Locate the cell with the specified text and output its [X, Y] center coordinate. 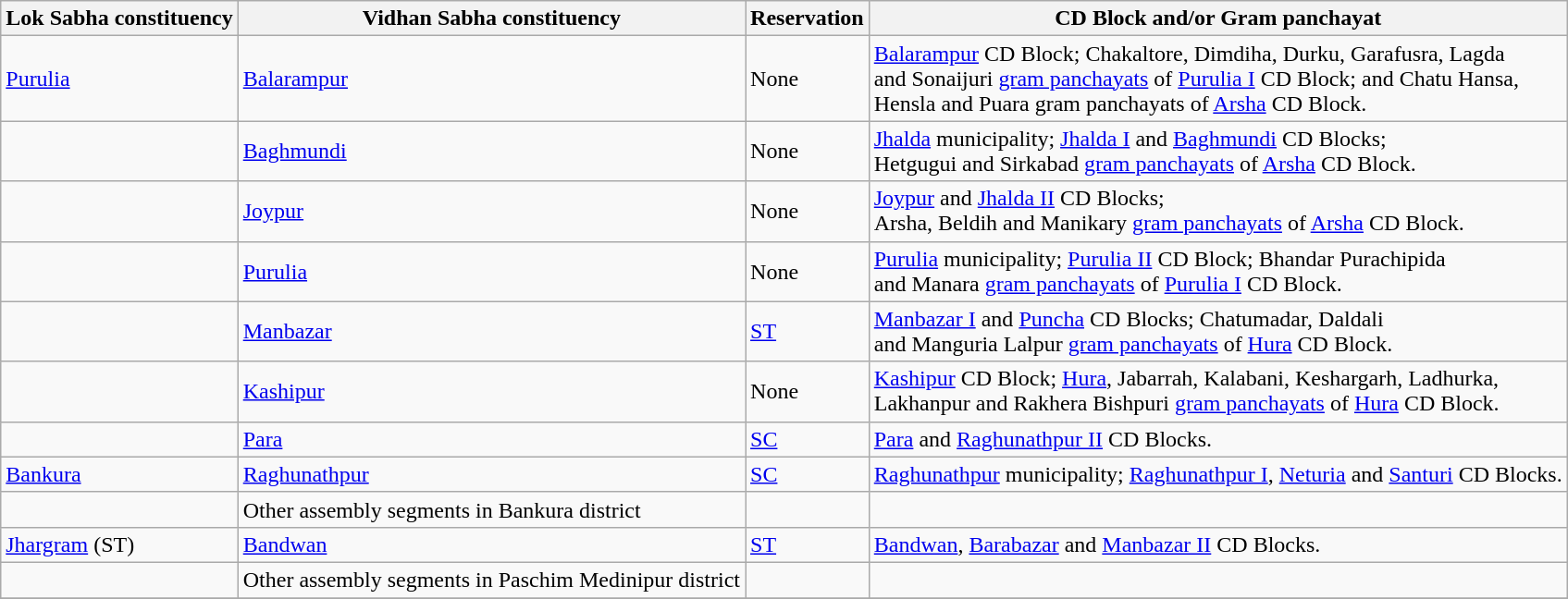
Raghunathpur municipality; Raghunathpur I, Neturia and Santuri CD Blocks. [1217, 474]
Bandwan, Barabazar and Manbazar II CD Blocks. [1217, 544]
Balarampur [491, 79]
Kashipur [491, 392]
Para and Raghunathpur II CD Blocks. [1217, 439]
Raghunathpur [491, 474]
Bankura [119, 474]
Kashipur CD Block; Hura, Jabarrah, Kalabani, Keshargarh, Ladhurka, Lakhanpur and Rakhera Bishpuri gram panchayats of Hura CD Block. [1217, 392]
CD Block and/or Gram panchayat [1217, 18]
Jhargram (ST) [119, 544]
Manbazar I and Puncha CD Blocks; Chatumadar, Daldali and Manguria Lalpur gram panchayats of Hura CD Block. [1217, 331]
Other assembly segments in Paschim Medinipur district [491, 580]
Bandwan [491, 544]
Para [491, 439]
Reservation [808, 18]
Baghmundi [491, 152]
Vidhan Sabha constituency [491, 18]
Joypur [491, 211]
Other assembly segments in Bankura district [491, 509]
Lok Sabha constituency [119, 18]
Joypur and Jhalda II CD Blocks; Arsha, Beldih and Manikary gram panchayats of Arsha CD Block. [1217, 211]
Purulia municipality; Purulia II CD Block; Bhandar Purachipidaand Manara gram panchayats of Purulia I CD Block. [1217, 272]
Jhalda municipality; Jhalda I and Baghmundi CD Blocks; Hetgugui and Sirkabad gram panchayats of Arsha CD Block. [1217, 152]
Manbazar [491, 331]
